Detect which cell encompasses the target text, then output its [X, Y] center coordinate. 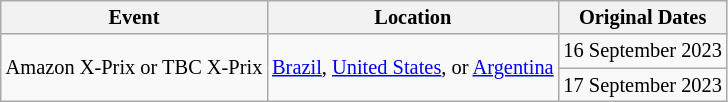
Amazon X-Prix or TBC X-Prix [134, 68]
17 September 2023 [643, 85]
Original Dates [643, 17]
Event [134, 17]
Brazil, United States, or Argentina [412, 68]
Location [412, 17]
16 September 2023 [643, 51]
